Pinpoint the cell where the given text exists, returning its (x, y) midpoint coordinate. 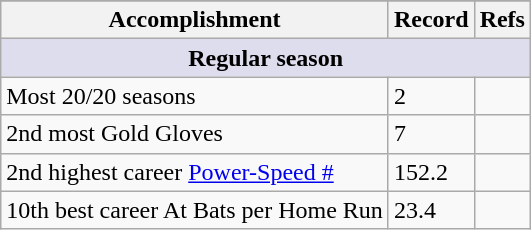
23.4 (431, 210)
Regular season (266, 58)
2nd most Gold Gloves (195, 134)
7 (431, 134)
2 (431, 96)
152.2 (431, 172)
Refs (502, 20)
10th best career At Bats per Home Run (195, 210)
Most 20/20 seasons (195, 96)
2nd highest career Power-Speed # (195, 172)
Accomplishment (195, 20)
Record (431, 20)
